Find where the given text appears and provide that cell's center as [X, Y] coordinate. 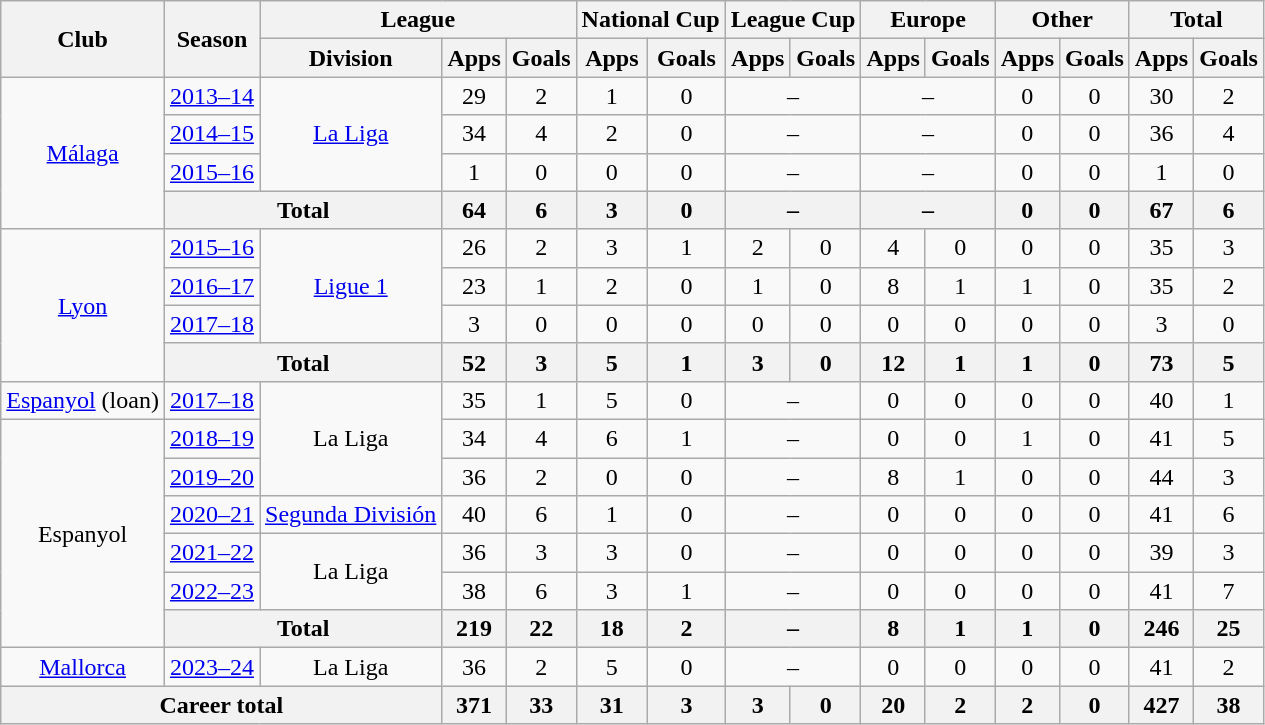
26 [474, 248]
Career total [222, 705]
2014–15 [212, 134]
219 [474, 629]
22 [541, 629]
2021–22 [212, 553]
Europe [928, 20]
Other [1062, 20]
73 [1161, 362]
67 [1161, 210]
League [418, 20]
18 [612, 629]
2018–19 [212, 438]
52 [474, 362]
64 [474, 210]
31 [612, 705]
Espanyol [83, 533]
2023–24 [212, 667]
League Cup [793, 20]
2019–20 [212, 477]
29 [474, 96]
30 [1161, 96]
44 [1161, 477]
2016–17 [212, 286]
2022–23 [212, 591]
39 [1161, 553]
Segunda División [351, 515]
National Cup [650, 20]
Club [83, 39]
23 [474, 286]
Lyon [83, 305]
Málaga [83, 153]
246 [1161, 629]
2013–14 [212, 96]
371 [474, 705]
25 [1229, 629]
2020–21 [212, 515]
Espanyol (loan) [83, 400]
Mallorca [83, 667]
427 [1161, 705]
Season [212, 39]
33 [541, 705]
20 [893, 705]
7 [1229, 591]
12 [893, 362]
Ligue 1 [351, 286]
Division [351, 58]
